Scan for the cell matching the given text and deliver its [x, y] coordinate at center. 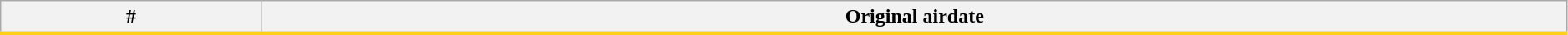
# [132, 17]
Original airdate [914, 17]
